Identify which cell holds the provided text, then report its [X, Y] central coordinate. 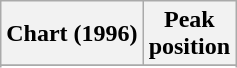
Peakposition [189, 34]
Chart (1996) [72, 34]
